Scan for the cell matching the given text and deliver its (x, y) coordinate at center. 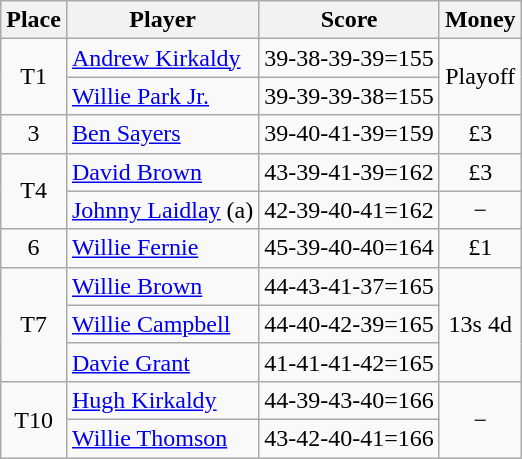
Player (162, 20)
6 (34, 248)
44-40-42-39=165 (350, 324)
Davie Grant (162, 362)
39-39-39-38=155 (350, 96)
T10 (34, 419)
T1 (34, 77)
43-39-41-39=162 (350, 172)
Andrew Kirkaldy (162, 58)
Willie Park Jr. (162, 96)
45-39-40-40=164 (350, 248)
41-41-41-42=165 (350, 362)
44-43-41-37=165 (350, 286)
Money (480, 20)
Willie Campbell (162, 324)
43-42-40-41=166 (350, 438)
3 (34, 134)
39-40-41-39=159 (350, 134)
Ben Sayers (162, 134)
T7 (34, 324)
39-38-39-39=155 (350, 58)
£1 (480, 248)
Johnny Laidlay (a) (162, 210)
Playoff (480, 77)
T4 (34, 191)
44-39-43-40=166 (350, 400)
Willie Fernie (162, 248)
Score (350, 20)
Willie Brown (162, 286)
Willie Thomson (162, 438)
42-39-40-41=162 (350, 210)
David Brown (162, 172)
Place (34, 20)
Hugh Kirkaldy (162, 400)
13s 4d (480, 324)
